Search for the cell housing the specified text and yield its [x, y] center coordinate. 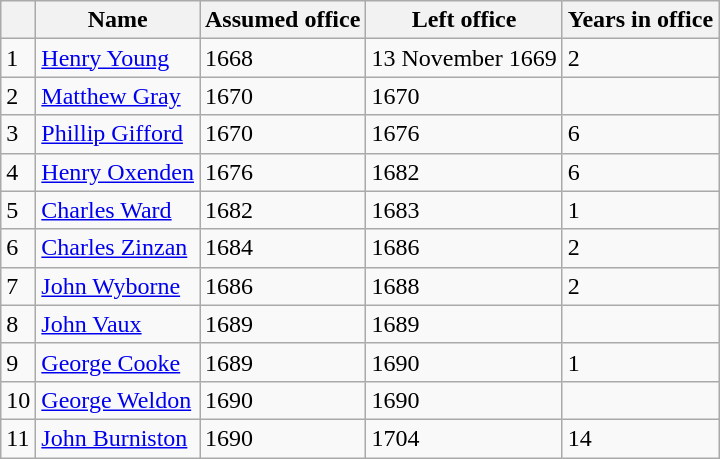
Assumed office [283, 20]
14 [640, 438]
John Wyborne [118, 286]
11 [18, 438]
3 [18, 134]
John Burniston [118, 438]
Phillip Gifford [118, 134]
George Weldon [118, 400]
10 [18, 400]
Years in office [640, 20]
8 [18, 324]
Henry Young [118, 58]
5 [18, 210]
Charles Ward [118, 210]
Matthew Gray [118, 96]
1684 [283, 248]
1668 [283, 58]
1688 [464, 286]
7 [18, 286]
Left office [464, 20]
13 November 1669 [464, 58]
9 [18, 362]
4 [18, 172]
John Vaux [118, 324]
Charles Zinzan [118, 248]
1683 [464, 210]
Henry Oxenden [118, 172]
George Cooke [118, 362]
1704 [464, 438]
Name [118, 20]
